Find where the given text appears and provide that cell's center as [X, Y] coordinate. 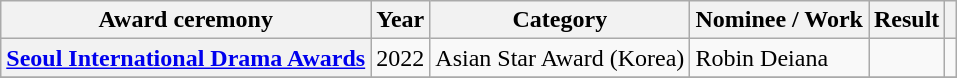
Category [560, 20]
2022 [400, 58]
Robin Deiana [780, 58]
Nominee / Work [780, 20]
Seoul International Drama Awards [186, 58]
Award ceremony [186, 20]
Result [906, 20]
Year [400, 20]
Asian Star Award (Korea) [560, 58]
